Detect which cell encompasses the target text, then output its (X, Y) center coordinate. 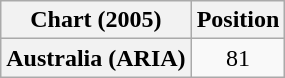
Australia (ARIA) (96, 58)
81 (238, 58)
Chart (2005) (96, 20)
Position (238, 20)
